Provide the (X, Y) coordinate of the cell's center where the given text is located.  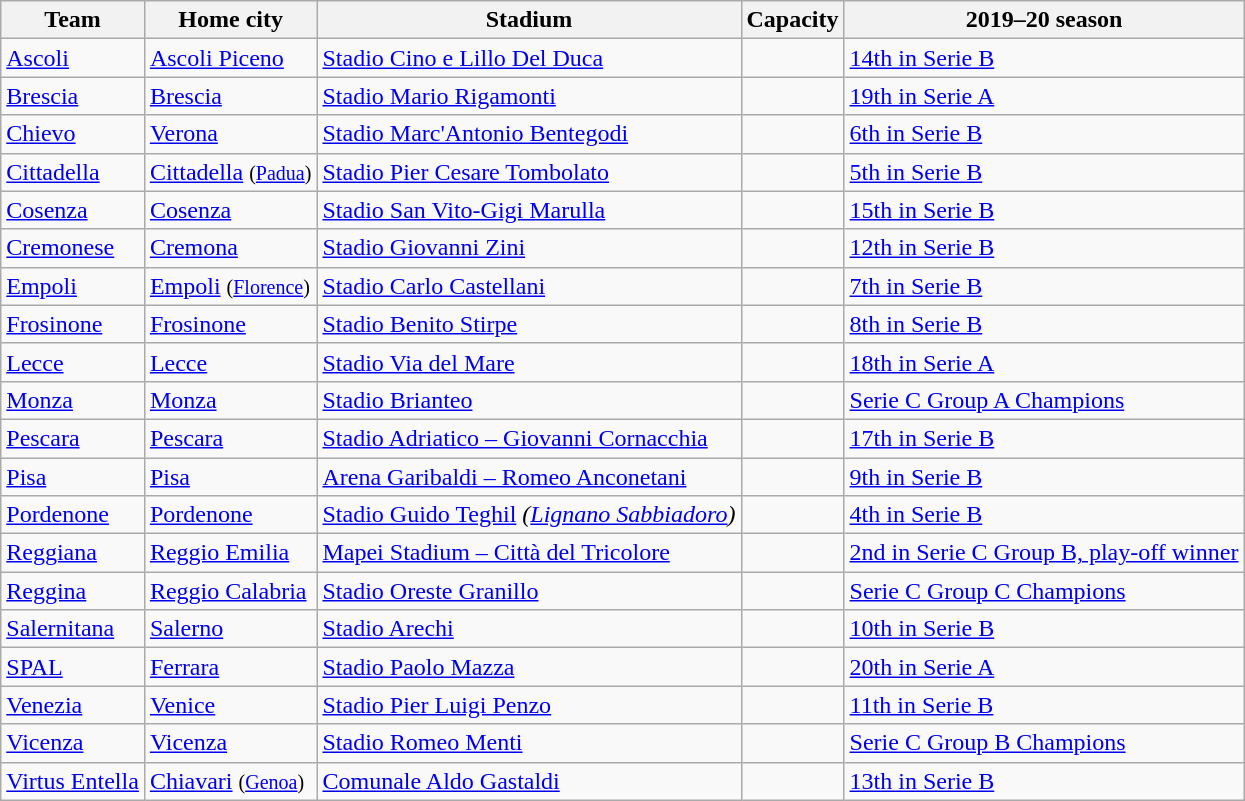
Ascoli (73, 58)
18th in Serie A (1044, 362)
19th in Serie A (1044, 96)
Salernitana (73, 629)
Serie C Group B Champions (1044, 743)
Stadio Marc'Antonio Bentegodi (529, 134)
Mapei Stadium – Città del Tricolore (529, 553)
17th in Serie B (1044, 438)
Stadio Adriatico – Giovanni Cornacchia (529, 438)
Stadio Guido Teghil (Lignano Sabbiadoro) (529, 515)
Stadio Carlo Castellani (529, 286)
Chievo (73, 134)
Serie C Group A Champions (1044, 400)
5th in Serie B (1044, 172)
Comunale Aldo Gastaldi (529, 781)
2019–20 season (1044, 20)
6th in Serie B (1044, 134)
Ascoli Piceno (230, 58)
11th in Serie B (1044, 705)
Empoli (Florence) (230, 286)
Verona (230, 134)
Stadio Cino e Lillo Del Duca (529, 58)
Cittadella (Padua) (230, 172)
Cremona (230, 248)
Stadio Arechi (529, 629)
Home city (230, 20)
Cittadella (73, 172)
15th in Serie B (1044, 210)
Stadio Paolo Mazza (529, 667)
9th in Serie B (1044, 477)
Team (73, 20)
Arena Garibaldi – Romeo Anconetani (529, 477)
Stadium (529, 20)
Venezia (73, 705)
Stadio Via del Mare (529, 362)
2nd in Serie C Group B, play-off winner (1044, 553)
4th in Serie B (1044, 515)
Stadio Pier Luigi Penzo (529, 705)
Venice (230, 705)
14th in Serie B (1044, 58)
Reggiana (73, 553)
Empoli (73, 286)
13th in Serie B (1044, 781)
Salerno (230, 629)
Reggio Calabria (230, 591)
Reggina (73, 591)
Cremonese (73, 248)
Stadio Romeo Menti (529, 743)
Serie C Group C Champions (1044, 591)
Stadio Pier Cesare Tombolato (529, 172)
Stadio Giovanni Zini (529, 248)
Virtus Entella (73, 781)
SPAL (73, 667)
Stadio San Vito-Gigi Marulla (529, 210)
8th in Serie B (1044, 324)
12th in Serie B (1044, 248)
Reggio Emilia (230, 553)
20th in Serie A (1044, 667)
Capacity (792, 20)
Stadio Benito Stirpe (529, 324)
Chiavari (Genoa) (230, 781)
7th in Serie B (1044, 286)
10th in Serie B (1044, 629)
Stadio Oreste Granillo (529, 591)
Stadio Brianteo (529, 400)
Ferrara (230, 667)
Stadio Mario Rigamonti (529, 96)
